Identify which cell holds the provided text, then report its (X, Y) central coordinate. 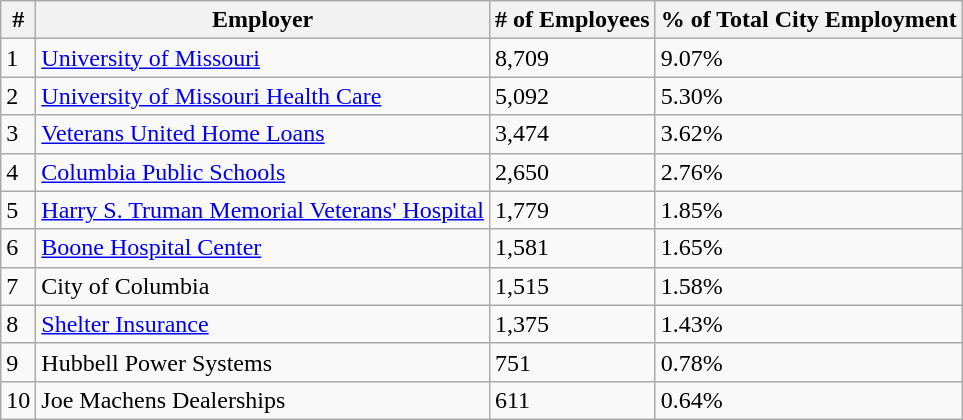
Joe Machens Dealerships (263, 400)
2,650 (572, 172)
Harry S. Truman Memorial Veterans' Hospital (263, 210)
5,092 (572, 96)
5.30% (808, 96)
1,515 (572, 286)
1 (18, 58)
Boone Hospital Center (263, 248)
Employer (263, 20)
Shelter Insurance (263, 324)
1.85% (808, 210)
1.65% (808, 248)
1,779 (572, 210)
% of Total City Employment (808, 20)
City of Columbia (263, 286)
University of Missouri Health Care (263, 96)
611 (572, 400)
2.76% (808, 172)
8,709 (572, 58)
0.64% (808, 400)
# (18, 20)
9 (18, 362)
6 (18, 248)
1.58% (808, 286)
5 (18, 210)
4 (18, 172)
0.78% (808, 362)
3.62% (808, 134)
Columbia Public Schools (263, 172)
3,474 (572, 134)
2 (18, 96)
1,581 (572, 248)
751 (572, 362)
9.07% (808, 58)
10 (18, 400)
8 (18, 324)
Hubbell Power Systems (263, 362)
1.43% (808, 324)
University of Missouri (263, 58)
3 (18, 134)
7 (18, 286)
# of Employees (572, 20)
Veterans United Home Loans (263, 134)
1,375 (572, 324)
